From the cell containing the given text, extract its center point as [x, y] coordinate. 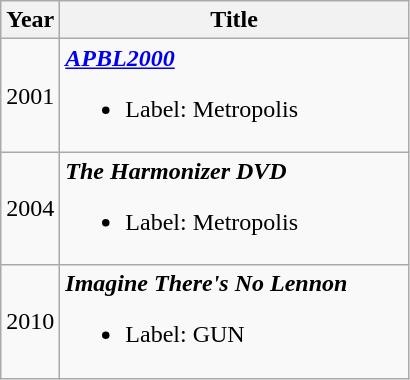
Title [234, 20]
2004 [30, 208]
Imagine There's No LennonLabel: GUN [234, 322]
Year [30, 20]
The Harmonizer DVDLabel: Metropolis [234, 208]
2001 [30, 96]
2010 [30, 322]
APBL2000Label: Metropolis [234, 96]
